From the cell containing the given text, extract its center point as (x, y) coordinate. 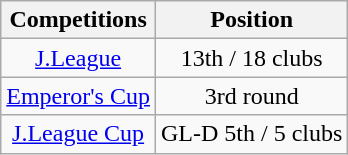
Position (251, 20)
J.League (78, 58)
J.League Cup (78, 134)
GL-D 5th / 5 clubs (251, 134)
Emperor's Cup (78, 96)
13th / 18 clubs (251, 58)
3rd round (251, 96)
Competitions (78, 20)
